Identify which cell holds the provided text, then report its (x, y) central coordinate. 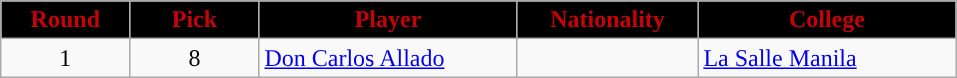
Nationality (608, 20)
La Salle Manila (827, 58)
Player (388, 20)
1 (66, 58)
Don Carlos Allado (388, 58)
College (827, 20)
8 (194, 58)
Pick (194, 20)
Round (66, 20)
